From the cell containing the given text, extract its center point as (X, Y) coordinate. 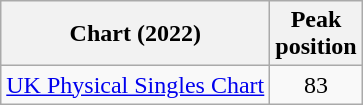
Peakposition (316, 34)
UK Physical Singles Chart (136, 85)
83 (316, 85)
Chart (2022) (136, 34)
